Output the [X, Y] coordinate of the center of the cell containing the given text.  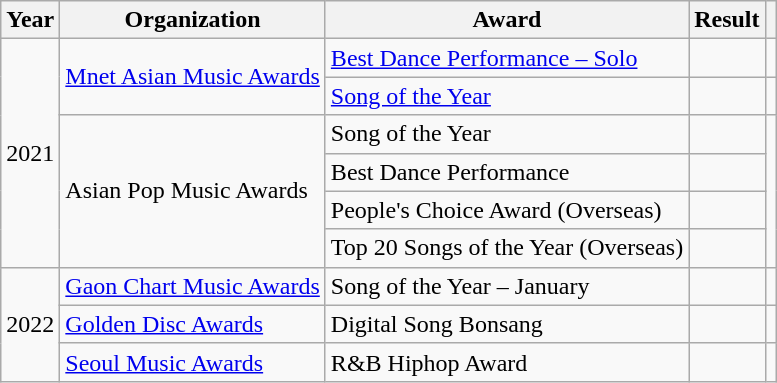
Gaon Chart Music Awards [193, 286]
Result [727, 20]
Digital Song Bonsang [506, 324]
2022 [30, 324]
Best Dance Performance – Solo [506, 58]
Song of the Year – January [506, 286]
R&B Hiphop Award [506, 362]
Organization [193, 20]
Asian Pop Music Awards [193, 191]
Year [30, 20]
Award [506, 20]
2021 [30, 153]
People's Choice Award (Overseas) [506, 210]
Top 20 Songs of the Year (Overseas) [506, 248]
Mnet Asian Music Awards [193, 77]
Golden Disc Awards [193, 324]
Best Dance Performance [506, 172]
Seoul Music Awards [193, 362]
